Capture the cell that displays the provided text and extract its (x, y) central coordinate. 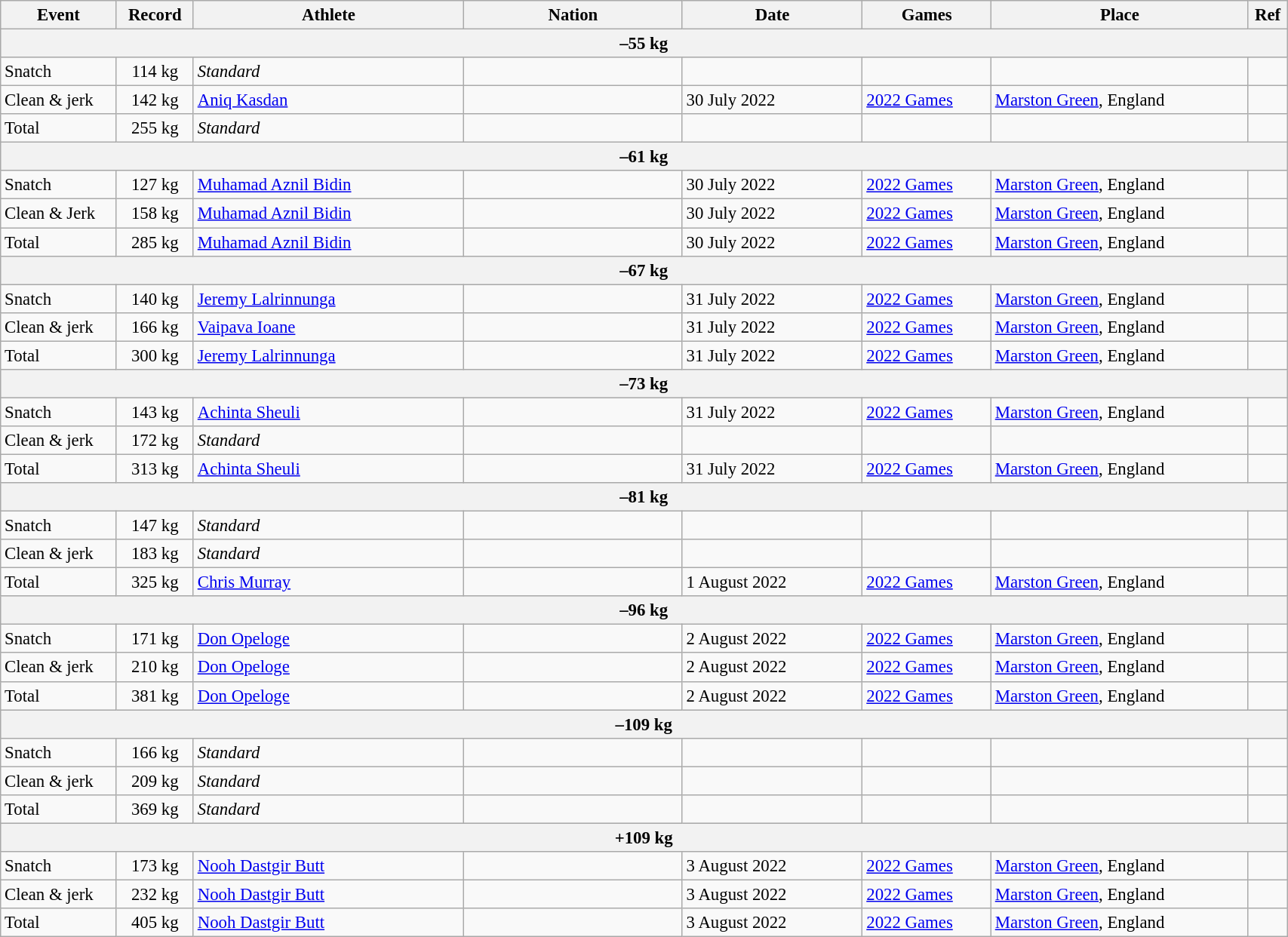
Place (1120, 15)
Vaipava Ioane (328, 327)
158 kg (155, 214)
209 kg (155, 781)
–109 kg (644, 724)
140 kg (155, 299)
325 kg (155, 582)
Event (59, 15)
255 kg (155, 128)
171 kg (155, 639)
–55 kg (644, 44)
–61 kg (644, 157)
Nation (573, 15)
127 kg (155, 185)
381 kg (155, 696)
313 kg (155, 468)
210 kg (155, 668)
–81 kg (644, 497)
+109 kg (644, 837)
405 kg (155, 923)
–67 kg (644, 270)
143 kg (155, 412)
300 kg (155, 355)
–96 kg (644, 610)
114 kg (155, 72)
Ref (1268, 15)
Clean & Jerk (59, 214)
Aniq Kasdan (328, 100)
369 kg (155, 810)
Chris Murray (328, 582)
172 kg (155, 441)
Games (927, 15)
Athlete (328, 15)
232 kg (155, 894)
147 kg (155, 526)
183 kg (155, 554)
142 kg (155, 100)
1 August 2022 (773, 582)
Record (155, 15)
–73 kg (644, 384)
285 kg (155, 242)
173 kg (155, 866)
Date (773, 15)
